Return the [X, Y] coordinate for the center point of the cell that contains the specified text.  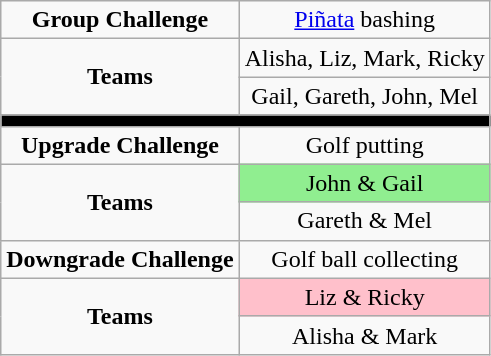
Upgrade Challenge [120, 145]
Liz & Ricky [364, 297]
Gail, Gareth, John, Mel [364, 96]
John & Gail [364, 183]
Group Challenge [120, 20]
Piñata bashing [364, 20]
Golf ball collecting [364, 259]
Alisha & Mark [364, 335]
Alisha, Liz, Mark, Ricky [364, 58]
Golf putting [364, 145]
Gareth & Mel [364, 221]
Downgrade Challenge [120, 259]
